Output the [x, y] coordinate of the center of the cell containing the given text.  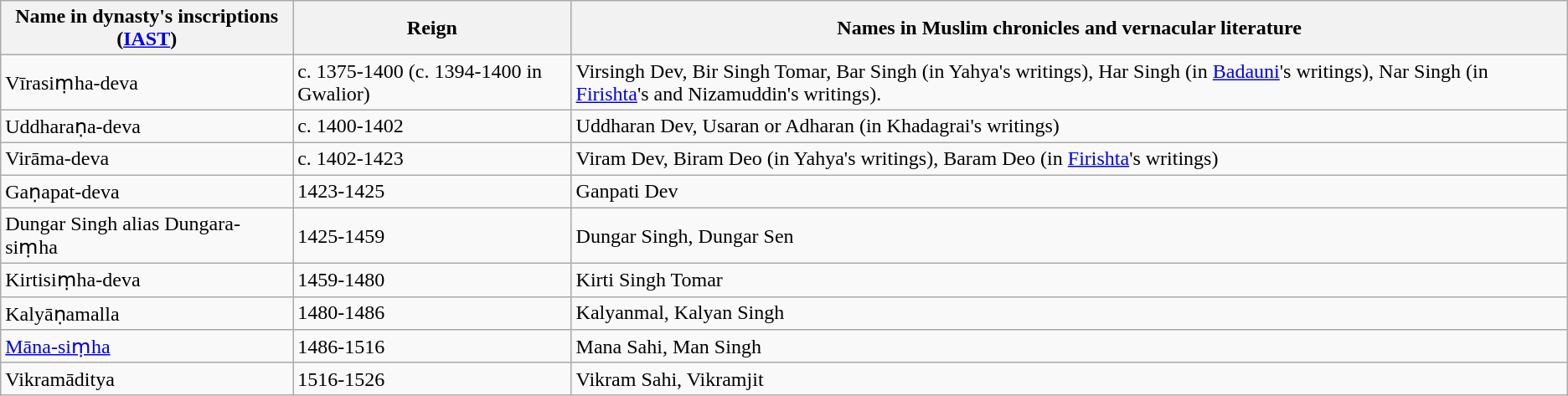
Names in Muslim chronicles and vernacular literature [1069, 28]
Kalyanmal, Kalyan Singh [1069, 313]
Name in dynasty's inscriptions (IAST) [147, 28]
Virāma-deva [147, 158]
Māna-siṃha [147, 347]
1423-1425 [432, 191]
Kirtisiṃha-deva [147, 280]
Vikram Sahi, Vikramjit [1069, 378]
c. 1400-1402 [432, 126]
Gaṇapat-deva [147, 191]
1425-1459 [432, 236]
c. 1375-1400 (c. 1394-1400 in Gwalior) [432, 82]
1486-1516 [432, 347]
1516-1526 [432, 378]
Vikramāditya [147, 378]
Viram Dev, Biram Deo (in Yahya's writings), Baram Deo (in Firishta's writings) [1069, 158]
Uddharan Dev, Usaran or Adharan (in Khadagrai's writings) [1069, 126]
Ganpati Dev [1069, 191]
1480-1486 [432, 313]
Dungar Singh alias Dungara-siṃha [147, 236]
Kirti Singh Tomar [1069, 280]
Mana Sahi, Man Singh [1069, 347]
Vīrasiṃha-deva [147, 82]
Reign [432, 28]
Kalyāṇamalla [147, 313]
Uddharaṇa-deva [147, 126]
c. 1402-1423 [432, 158]
Dungar Singh, Dungar Sen [1069, 236]
1459-1480 [432, 280]
